Identify which cell holds the provided text, then report its (x, y) central coordinate. 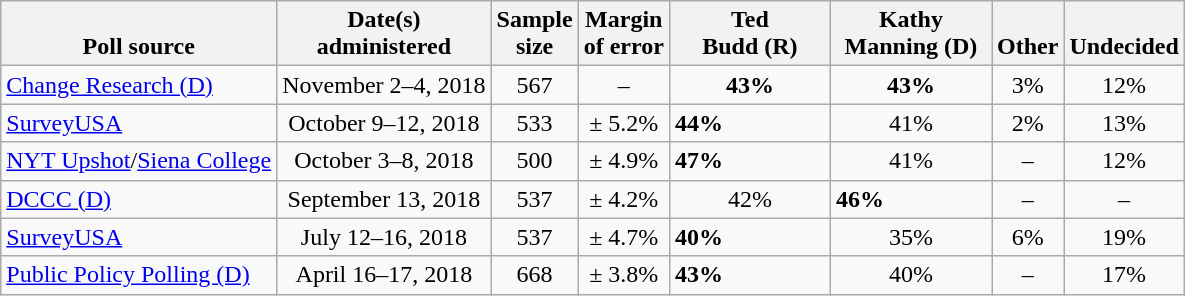
± 3.8% (624, 275)
October 9–12, 2018 (384, 123)
13% (1124, 123)
42% (750, 199)
567 (534, 85)
17% (1124, 275)
19% (1124, 237)
± 5.2% (624, 123)
Samplesize (534, 34)
NYT Upshot/Siena College (139, 161)
35% (910, 237)
47% (750, 161)
Undecided (1124, 34)
Change Research (D) (139, 85)
3% (1028, 85)
November 2–4, 2018 (384, 85)
TedBudd (R) (750, 34)
46% (910, 199)
Public Policy Polling (D) (139, 275)
6% (1028, 237)
533 (534, 123)
500 (534, 161)
July 12–16, 2018 (384, 237)
Marginof error (624, 34)
Other (1028, 34)
Date(s)administered (384, 34)
KathyManning (D) (910, 34)
October 3–8, 2018 (384, 161)
668 (534, 275)
± 4.2% (624, 199)
April 16–17, 2018 (384, 275)
± 4.9% (624, 161)
± 4.7% (624, 237)
44% (750, 123)
DCCC (D) (139, 199)
Poll source (139, 34)
2% (1028, 123)
September 13, 2018 (384, 199)
